Pinpoint the cell where the given text exists, returning its (X, Y) midpoint coordinate. 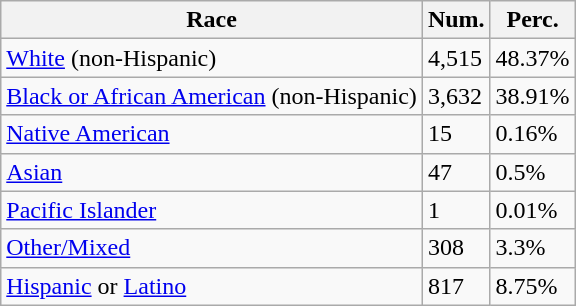
38.91% (532, 96)
White (non-Hispanic) (212, 58)
Native American (212, 134)
Race (212, 20)
15 (456, 134)
3,632 (456, 96)
48.37% (532, 58)
Asian (212, 172)
Perc. (532, 20)
0.01% (532, 210)
Other/Mixed (212, 248)
0.5% (532, 172)
47 (456, 172)
4,515 (456, 58)
Pacific Islander (212, 210)
Black or African American (non-Hispanic) (212, 96)
817 (456, 286)
Hispanic or Latino (212, 286)
Num. (456, 20)
0.16% (532, 134)
308 (456, 248)
1 (456, 210)
8.75% (532, 286)
3.3% (532, 248)
